Scan for the cell matching the given text and deliver its [x, y] coordinate at center. 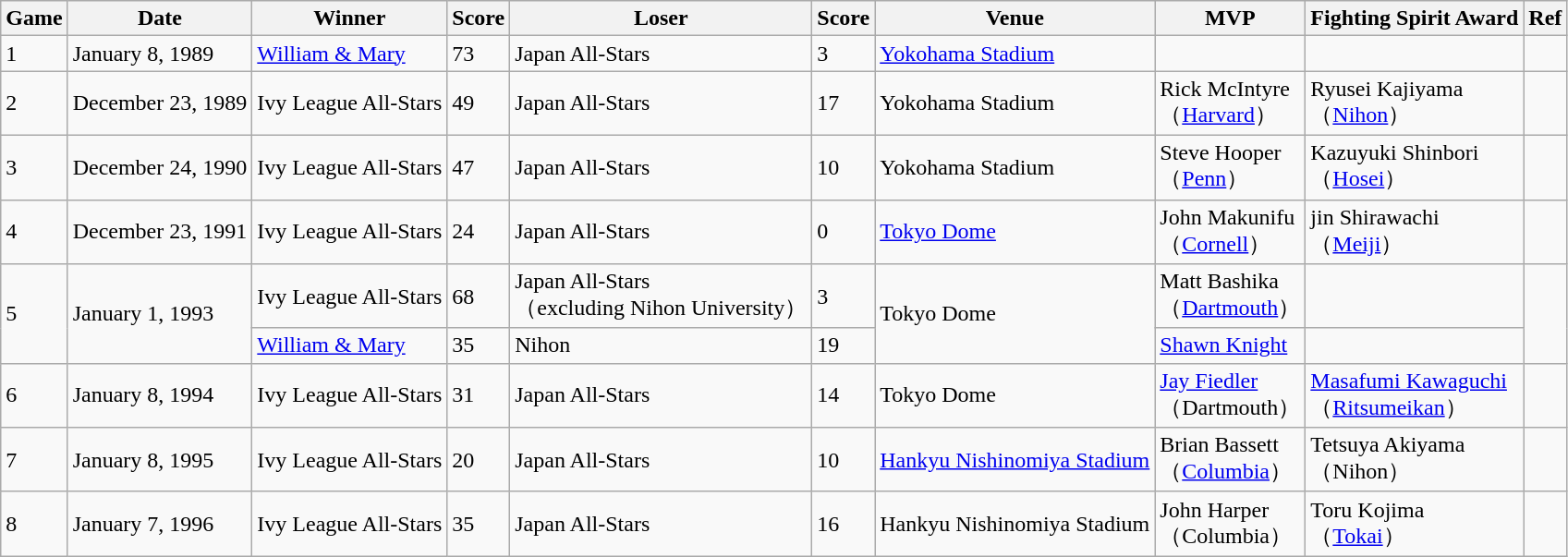
Brian Bassett（Columbia） [1231, 460]
14 [844, 395]
Tetsuya Akiyama（Nihon） [1415, 460]
31 [479, 395]
Fighting Spirit Award [1415, 18]
Rick McIntyre（Harvard） [1231, 103]
17 [844, 103]
December 24, 1990 [160, 167]
1 [34, 54]
68 [479, 297]
7 [34, 460]
December 23, 1991 [160, 232]
Toru Kojima（Tokai） [1415, 524]
December 23, 1989 [160, 103]
73 [479, 54]
Ref [1545, 18]
John Harper（Columbia） [1231, 524]
Matt Bashika（Dartmouth） [1231, 297]
jin Shirawachi （Meiji） [1415, 232]
Date [160, 18]
Japan All-Stars（excluding Nihon University） [662, 297]
4 [34, 232]
Masafumi Kawaguchi（Ritsumeikan） [1415, 395]
Nihon [662, 345]
Game [34, 18]
Ryusei Kajiyama（Nihon） [1415, 103]
Loser [662, 18]
Jay Fiedler（Dartmouth） [1231, 395]
2 [34, 103]
6 [34, 395]
January 8, 1994 [160, 395]
Kazuyuki Shinbori （Hosei） [1415, 167]
John Makunifu（Cornell） [1231, 232]
January 1, 1993 [160, 314]
Shawn Knight [1231, 345]
January 8, 1995 [160, 460]
Steve Hooper（Penn） [1231, 167]
January 7, 1996 [160, 524]
MVP [1231, 18]
Winner [349, 18]
47 [479, 167]
19 [844, 345]
5 [34, 314]
January 8, 1989 [160, 54]
Venue [1015, 18]
8 [34, 524]
16 [844, 524]
24 [479, 232]
0 [844, 232]
20 [479, 460]
49 [479, 103]
